For the text-containing cell, return its midpoint in (X, Y) coordinate format. 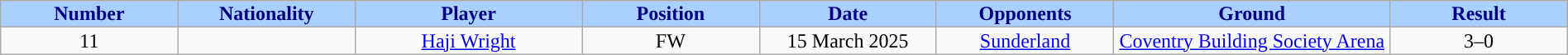
15 March 2025 (848, 41)
Position (671, 14)
Result (1479, 14)
Number (89, 14)
3–0 (1479, 41)
Player (468, 14)
Ground (1252, 14)
Nationality (266, 14)
Coventry Building Society Arena (1252, 41)
Haji Wright (468, 41)
Date (848, 14)
Opponents (1025, 14)
FW (671, 41)
11 (89, 41)
Sunderland (1025, 41)
